From the cell containing the given text, extract its center point as [x, y] coordinate. 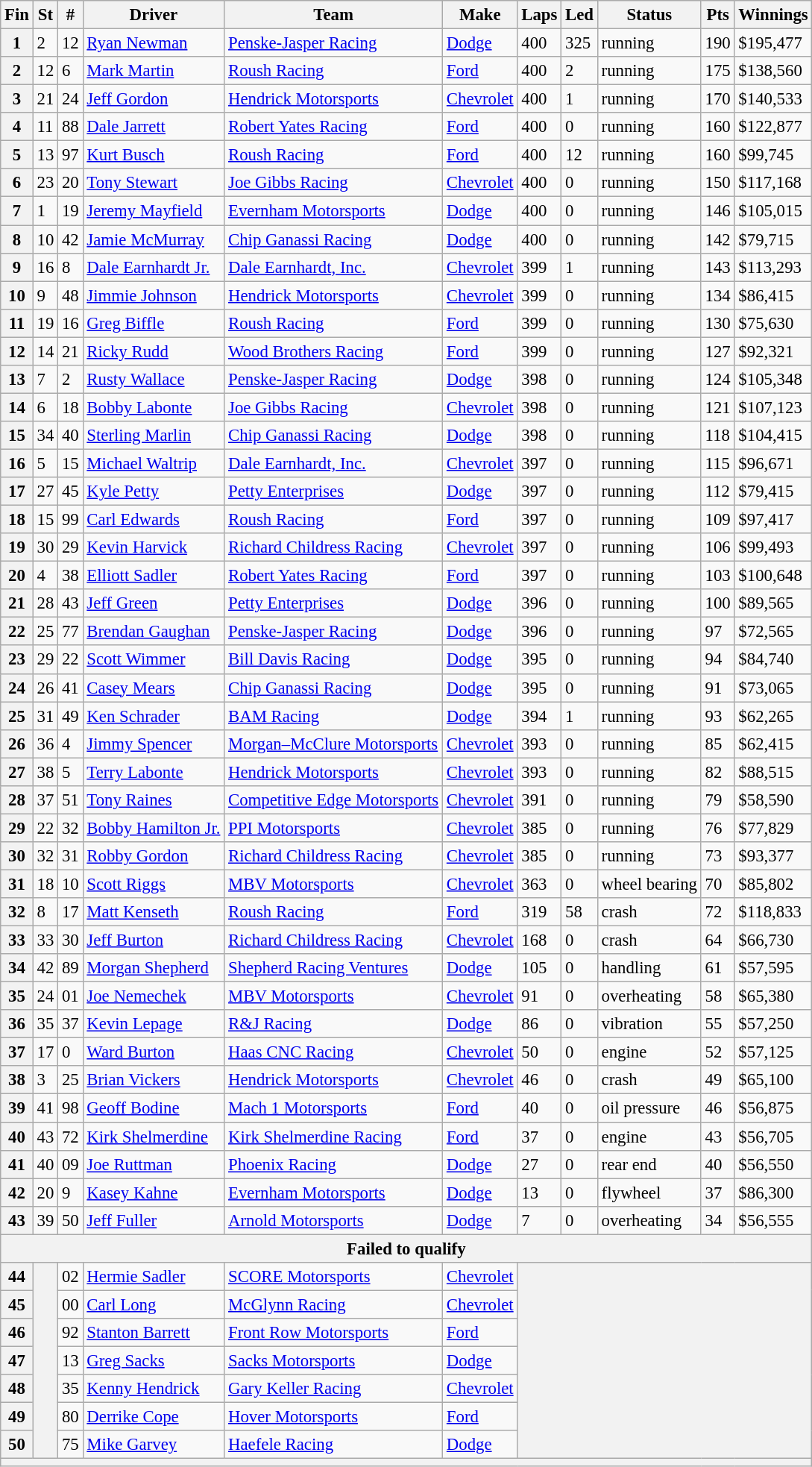
Hermie Sadler [154, 1277]
89 [70, 968]
112 [717, 491]
98 [70, 1108]
Haas CNC Racing [334, 1052]
Jeff Burton [154, 940]
$195,477 [773, 43]
vibration [649, 1024]
$56,705 [773, 1137]
Jeff Fuller [154, 1220]
Terry Labonte [154, 772]
85 [717, 744]
Front Row Motorsports [334, 1333]
flywheel [649, 1193]
$107,123 [773, 407]
Scott Wimmer [154, 660]
$65,380 [773, 996]
Kevin Lepage [154, 1024]
168 [540, 940]
$97,417 [773, 520]
$62,415 [773, 744]
$85,802 [773, 884]
170 [717, 99]
106 [717, 547]
Derrike Cope [154, 1417]
Brendan Gaughan [154, 632]
Wood Brothers Racing [334, 351]
Bobby Labonte [154, 407]
143 [717, 267]
BAM Racing [334, 716]
Jimmy Spencer [154, 744]
# [70, 15]
325 [580, 43]
Greg Biffle [154, 323]
$118,833 [773, 912]
Stanton Barrett [154, 1333]
$105,348 [773, 380]
Michael Waltrip [154, 463]
79 [717, 800]
$79,715 [773, 239]
150 [717, 183]
127 [717, 351]
130 [717, 323]
146 [717, 211]
Arnold Motorsports [334, 1220]
Phoenix Racing [334, 1164]
wheel bearing [649, 884]
Tony Stewart [154, 183]
$57,595 [773, 968]
75 [70, 1445]
391 [540, 800]
R&J Racing [334, 1024]
Scott Riggs [154, 884]
$92,321 [773, 351]
51 [70, 800]
363 [540, 884]
Jimmie Johnson [154, 295]
Carl Long [154, 1304]
SCORE Motorsports [334, 1277]
Kirk Shelmerdine [154, 1137]
Driver [154, 15]
$113,293 [773, 267]
Dale Earnhardt Jr. [154, 267]
Pts [717, 15]
Tony Raines [154, 800]
61 [717, 968]
$138,560 [773, 71]
142 [717, 239]
73 [717, 856]
$72,565 [773, 632]
$99,745 [773, 155]
Brian Vickers [154, 1081]
88 [70, 127]
$88,515 [773, 772]
105 [540, 968]
124 [717, 380]
Laps [540, 15]
Sterling Marlin [154, 436]
$105,015 [773, 211]
Matt Kenseth [154, 912]
$84,740 [773, 660]
Kenny Hendrick [154, 1389]
Hover Motorsports [334, 1417]
$104,415 [773, 436]
handling [649, 968]
99 [70, 520]
Ricky Rudd [154, 351]
Mach 1 Motorsports [334, 1108]
Haefele Racing [334, 1445]
$79,415 [773, 491]
$140,533 [773, 99]
$86,415 [773, 295]
$65,100 [773, 1081]
109 [717, 520]
Mark Martin [154, 71]
134 [717, 295]
47 [17, 1360]
Ryan Newman [154, 43]
94 [717, 660]
Fin [17, 15]
02 [70, 1277]
70 [717, 884]
$58,590 [773, 800]
Status [649, 15]
Dale Jarrett [154, 127]
Bill Davis Racing [334, 660]
92 [70, 1333]
Winnings [773, 15]
Morgan–McClure Motorsports [334, 744]
01 [70, 996]
$66,730 [773, 940]
76 [717, 828]
Geoff Bodine [154, 1108]
McGlynn Racing [334, 1304]
115 [717, 463]
Gary Keller Racing [334, 1389]
$86,300 [773, 1193]
$57,125 [773, 1052]
Kasey Kahne [154, 1193]
Casey Mears [154, 688]
$56,555 [773, 1220]
$73,065 [773, 688]
52 [717, 1052]
Mike Garvey [154, 1445]
Kirk Shelmerdine Racing [334, 1137]
$75,630 [773, 323]
80 [70, 1417]
Kevin Harvick [154, 547]
Shepherd Racing Ventures [334, 968]
St [45, 15]
$93,377 [773, 856]
Jamie McMurray [154, 239]
$99,493 [773, 547]
118 [717, 436]
77 [70, 632]
$89,565 [773, 603]
Ken Schrader [154, 716]
175 [717, 71]
$100,648 [773, 576]
$56,550 [773, 1164]
$117,168 [773, 183]
$62,265 [773, 716]
oil pressure [649, 1108]
Kyle Petty [154, 491]
Jeff Green [154, 603]
$57,250 [773, 1024]
64 [717, 940]
$122,877 [773, 127]
121 [717, 407]
55 [717, 1024]
$56,875 [773, 1108]
Led [580, 15]
Joe Ruttman [154, 1164]
Kurt Busch [154, 155]
Sacks Motorsports [334, 1360]
Team [334, 15]
Jeremy Mayfield [154, 211]
86 [540, 1024]
Carl Edwards [154, 520]
100 [717, 603]
319 [540, 912]
Failed to qualify [406, 1248]
Morgan Shepherd [154, 968]
Robby Gordon [154, 856]
Joe Nemechek [154, 996]
44 [17, 1277]
Jeff Gordon [154, 99]
Make [480, 15]
82 [717, 772]
Bobby Hamilton Jr. [154, 828]
09 [70, 1164]
103 [717, 576]
Competitive Edge Motorsports [334, 800]
Rusty Wallace [154, 380]
190 [717, 43]
$77,829 [773, 828]
PPI Motorsports [334, 828]
Greg Sacks [154, 1360]
Elliott Sadler [154, 576]
394 [540, 716]
$96,671 [773, 463]
93 [717, 716]
rear end [649, 1164]
Ward Burton [154, 1052]
00 [70, 1304]
